Return the [x, y] coordinate for the center point of the cell that contains the specified text.  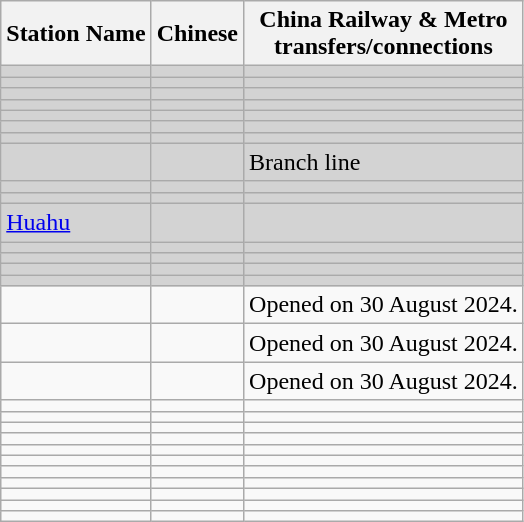
China Railway & Metrotransfers/connections [384, 34]
Station Name [76, 34]
Chinese [197, 34]
Huahu [76, 222]
Branch line [384, 162]
